Return (X, Y) of the center of cell containing provided text 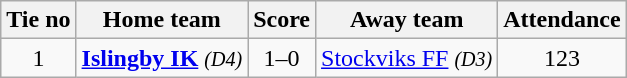
Away team (407, 20)
1 (38, 58)
123 (562, 58)
Tie no (38, 20)
Home team (162, 20)
1–0 (282, 58)
Attendance (562, 20)
Score (282, 20)
Stockviks FF (D3) (407, 58)
Islingby IK (D4) (162, 58)
